Locate the cell with the specified text and output its [x, y] center coordinate. 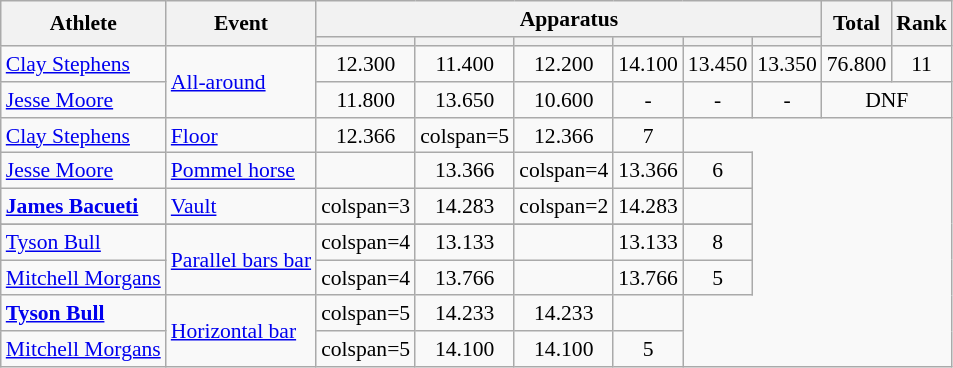
Horizontal bar [241, 332]
DNF [887, 100]
7 [648, 136]
James Bacueti [84, 207]
11 [922, 64]
76.800 [856, 64]
Pommel horse [241, 171]
Parallel bars bar [241, 260]
Event [241, 24]
Apparatus [569, 19]
12.200 [564, 64]
6 [718, 171]
Floor [241, 136]
Rank [922, 24]
Vault [241, 207]
Athlete [84, 24]
13.350 [786, 64]
13.450 [718, 64]
10.600 [564, 100]
11.400 [464, 64]
11.800 [366, 100]
12.300 [366, 64]
Total [856, 24]
All-around [241, 82]
8 [718, 243]
colspan=2 [564, 207]
13.650 [464, 100]
colspan=3 [366, 207]
